Pinpoint the cell where the given text exists, returning its (X, Y) midpoint coordinate. 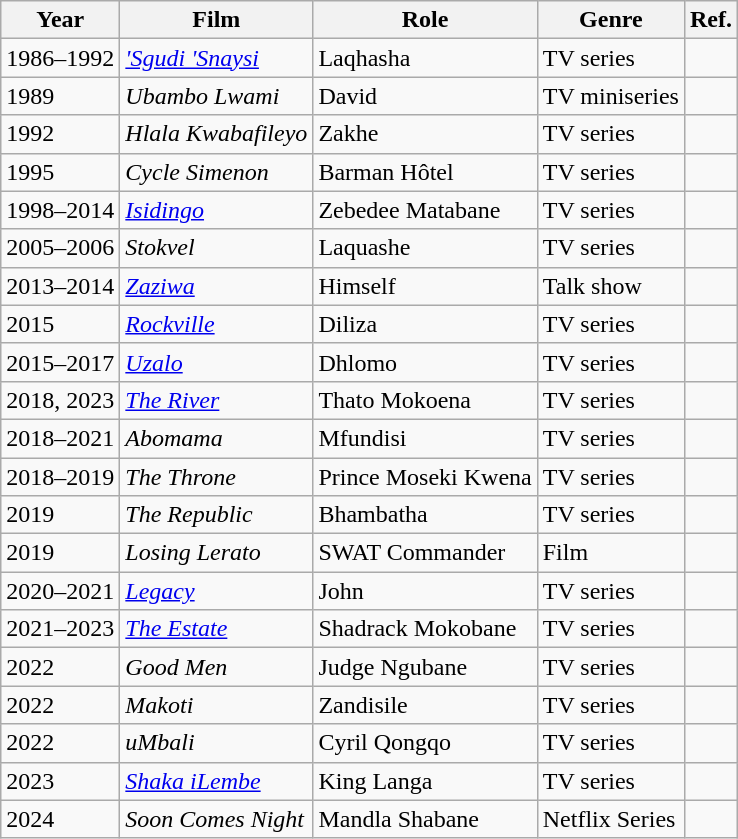
1998–2014 (60, 210)
Losing Lerato (216, 553)
Diliza (425, 324)
Zebedee Matabane (425, 210)
Cycle Simenon (216, 172)
2013–2014 (60, 286)
2018–2019 (60, 477)
Prince Moseki Kwena (425, 477)
The Throne (216, 477)
Role (425, 20)
2023 (60, 781)
1992 (60, 134)
Netflix Series (610, 819)
Hlala Kwabafileyo (216, 134)
Talk show (610, 286)
Abomama (216, 438)
Ref. (710, 20)
Zaziwa (216, 286)
Zakhe (425, 134)
Good Men (216, 667)
Mfundisi (425, 438)
Dhlomo (425, 362)
TV miniseries (610, 96)
Shadrack Mokobane (425, 629)
The Republic (216, 515)
Year (60, 20)
Ubambo Lwami (216, 96)
2021–2023 (60, 629)
Zandisile (425, 705)
2020–2021 (60, 591)
Genre (610, 20)
Himself (425, 286)
John (425, 591)
Laquashe (425, 248)
Legacy (216, 591)
2018–2021 (60, 438)
Uzalo (216, 362)
Stokvel (216, 248)
2024 (60, 819)
Thato Mokoena (425, 400)
Soon Comes Night (216, 819)
2018, 2023 (60, 400)
Bhambatha (425, 515)
Barman Hôtel (425, 172)
uMbali (216, 743)
Shaka iLembe (216, 781)
Rockville (216, 324)
1995 (60, 172)
Isidingo (216, 210)
David (425, 96)
The Estate (216, 629)
The River (216, 400)
'Sgudi 'Snaysi (216, 58)
1986–1992 (60, 58)
2015 (60, 324)
Judge Ngubane (425, 667)
King Langa (425, 781)
1989 (60, 96)
Makoti (216, 705)
Laqhasha (425, 58)
2005–2006 (60, 248)
SWAT Commander (425, 553)
Cyril Qongqo (425, 743)
Mandla Shabane (425, 819)
2015–2017 (60, 362)
